Output the (X, Y) coordinate of the center of the cell containing the given text.  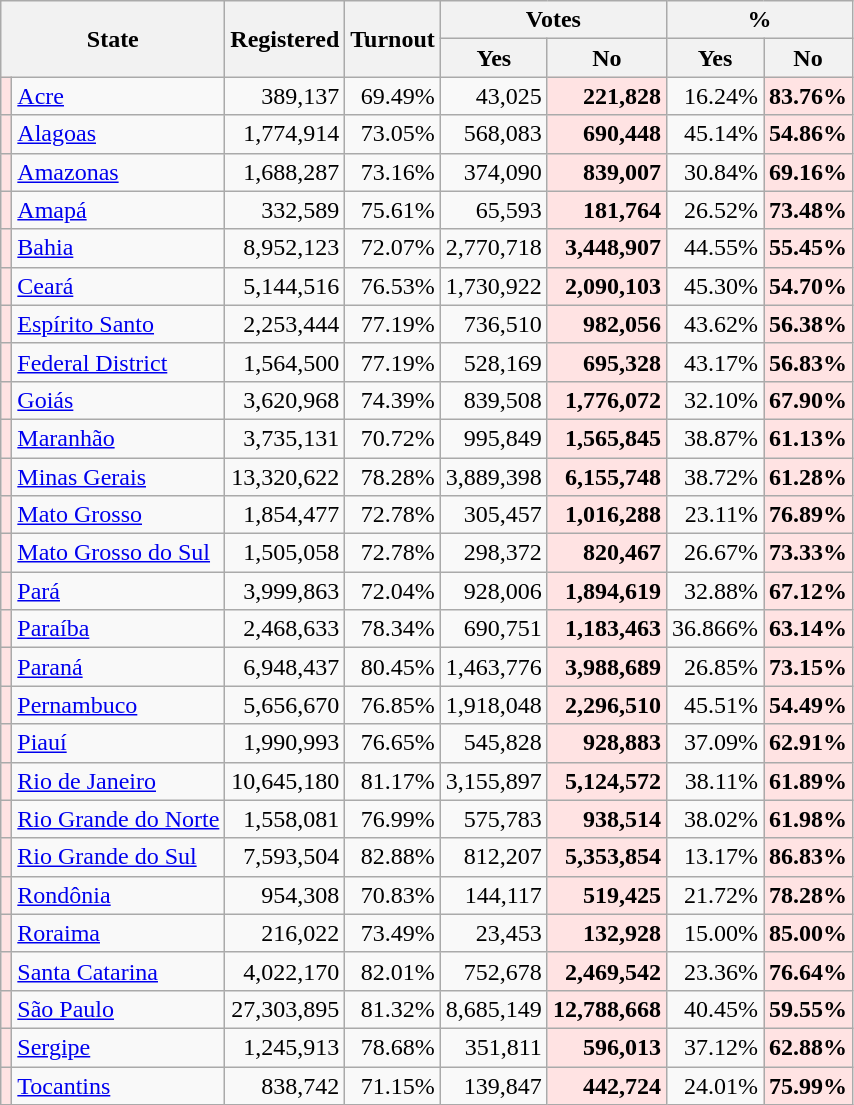
61.28% (808, 477)
44.55% (714, 248)
38.02% (714, 819)
12,788,668 (606, 1009)
Minas Gerais (118, 477)
389,137 (285, 96)
Pernambuco (118, 705)
812,207 (494, 857)
132,928 (606, 933)
15.00% (714, 933)
38.72% (714, 477)
2,770,718 (494, 248)
519,425 (606, 895)
54.70% (808, 286)
596,013 (606, 1047)
690,448 (606, 134)
838,742 (285, 1085)
568,083 (494, 134)
3,889,398 (494, 477)
2,296,510 (606, 705)
13,320,622 (285, 477)
81.17% (393, 781)
442,724 (606, 1085)
Rondônia (118, 895)
Maranhão (118, 438)
85.00% (808, 933)
139,847 (494, 1085)
995,849 (494, 438)
62.91% (808, 743)
1,558,081 (285, 819)
Santa Catarina (118, 971)
45.30% (714, 286)
Federal District (118, 362)
83.76% (808, 96)
38.11% (714, 781)
5,144,516 (285, 286)
6,948,437 (285, 667)
43.62% (714, 324)
982,056 (606, 324)
61.89% (808, 781)
820,467 (606, 553)
76.65% (393, 743)
954,308 (285, 895)
67.12% (808, 591)
2,469,542 (606, 971)
Alagoas (118, 134)
71.15% (393, 1085)
73.15% (808, 667)
62.88% (808, 1047)
690,751 (494, 629)
State (113, 39)
61.13% (808, 438)
144,117 (494, 895)
32.88% (714, 591)
928,883 (606, 743)
% (759, 20)
73.33% (808, 553)
82.01% (393, 971)
Paraíba (118, 629)
1,774,914 (285, 134)
Mato Grosso do Sul (118, 553)
76.85% (393, 705)
Mato Grosso (118, 515)
5,124,572 (606, 781)
Sergipe (118, 1047)
1,918,048 (494, 705)
Acre (118, 96)
23,453 (494, 933)
332,589 (285, 210)
1,854,477 (285, 515)
73.05% (393, 134)
216,022 (285, 933)
8,952,123 (285, 248)
3,999,863 (285, 591)
82.88% (393, 857)
23.36% (714, 971)
1,564,500 (285, 362)
Rio de Janeiro (118, 781)
928,006 (494, 591)
76.53% (393, 286)
3,620,968 (285, 400)
575,783 (494, 819)
56.38% (808, 324)
3,735,131 (285, 438)
Votes (553, 20)
40.45% (714, 1009)
55.45% (808, 248)
Rio Grande do Sul (118, 857)
305,457 (494, 515)
13.17% (714, 857)
374,090 (494, 172)
21.72% (714, 895)
65,593 (494, 210)
545,828 (494, 743)
36.866% (714, 629)
2,468,633 (285, 629)
752,678 (494, 971)
839,007 (606, 172)
63.14% (808, 629)
7,593,504 (285, 857)
Paraná (118, 667)
Ceará (118, 286)
1,990,993 (285, 743)
74.39% (393, 400)
Piauí (118, 743)
1,776,072 (606, 400)
1,183,463 (606, 629)
Registered (285, 39)
351,811 (494, 1047)
1,505,058 (285, 553)
69.49% (393, 96)
76.64% (808, 971)
70.83% (393, 895)
26.67% (714, 553)
16.24% (714, 96)
Rio Grande do Norte (118, 819)
Espírito Santo (118, 324)
4,022,170 (285, 971)
5,656,670 (285, 705)
73.48% (808, 210)
75.61% (393, 210)
839,508 (494, 400)
26.85% (714, 667)
76.89% (808, 515)
1,688,287 (285, 172)
Bahia (118, 248)
54.49% (808, 705)
26.52% (714, 210)
78.68% (393, 1047)
5,353,854 (606, 857)
32.10% (714, 400)
695,328 (606, 362)
69.16% (808, 172)
37.12% (714, 1047)
298,372 (494, 553)
Amapá (118, 210)
86.83% (808, 857)
1,565,845 (606, 438)
10,645,180 (285, 781)
3,988,689 (606, 667)
Goiás (118, 400)
São Paulo (118, 1009)
80.45% (393, 667)
70.72% (393, 438)
Pará (118, 591)
78.34% (393, 629)
73.49% (393, 933)
45.51% (714, 705)
221,828 (606, 96)
3,448,907 (606, 248)
61.98% (808, 819)
30.84% (714, 172)
38.87% (714, 438)
1,016,288 (606, 515)
Tocantins (118, 1085)
24.01% (714, 1085)
43,025 (494, 96)
59.55% (808, 1009)
2,090,103 (606, 286)
37.09% (714, 743)
1,894,619 (606, 591)
67.90% (808, 400)
54.86% (808, 134)
73.16% (393, 172)
72.04% (393, 591)
528,169 (494, 362)
1,245,913 (285, 1047)
81.32% (393, 1009)
938,514 (606, 819)
56.83% (808, 362)
75.99% (808, 1085)
1,463,776 (494, 667)
2,253,444 (285, 324)
Turnout (393, 39)
Amazonas (118, 172)
1,730,922 (494, 286)
Roraima (118, 933)
736,510 (494, 324)
3,155,897 (494, 781)
45.14% (714, 134)
27,303,895 (285, 1009)
6,155,748 (606, 477)
43.17% (714, 362)
76.99% (393, 819)
72.07% (393, 248)
181,764 (606, 210)
23.11% (714, 515)
8,685,149 (494, 1009)
